Provide the [X, Y] coordinate of the cell's center where the given text is located.  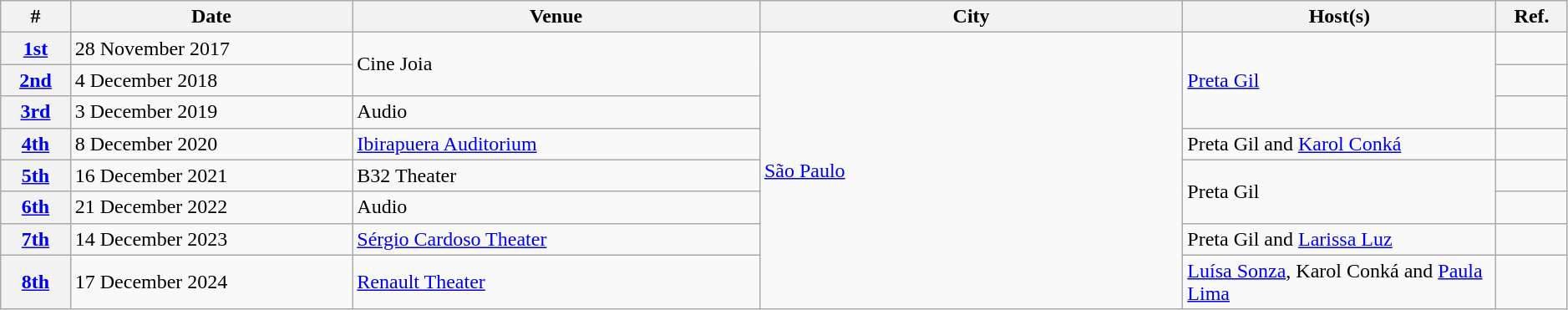
17 December 2024 [211, 282]
6th [35, 207]
Luísa Sonza, Karol Conká and Paula Lima [1340, 282]
# [35, 17]
Preta Gil and Larissa Luz [1340, 239]
2nd [35, 80]
4 December 2018 [211, 80]
16 December 2021 [211, 175]
4th [35, 144]
Date [211, 17]
Ibirapuera Auditorium [556, 144]
Venue [556, 17]
5th [35, 175]
14 December 2023 [211, 239]
7th [35, 239]
Host(s) [1340, 17]
1st [35, 48]
3rd [35, 112]
São Paulo [971, 171]
City [971, 17]
3 December 2019 [211, 112]
21 December 2022 [211, 207]
Cine Joia [556, 64]
8 December 2020 [211, 144]
Ref. [1532, 17]
B32 Theater [556, 175]
8th [35, 282]
Sérgio Cardoso Theater [556, 239]
Renault Theater [556, 282]
Preta Gil and Karol Conká [1340, 144]
28 November 2017 [211, 48]
